From the cell containing the given text, extract its center point as [x, y] coordinate. 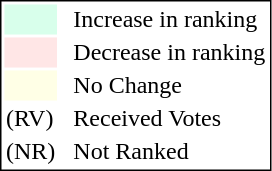
No Change [170, 85]
(NR) [30, 151]
Received Votes [170, 119]
Increase in ranking [170, 19]
Not Ranked [170, 151]
(RV) [30, 119]
Decrease in ranking [170, 53]
